From the cell containing the given text, extract its center point as [X, Y] coordinate. 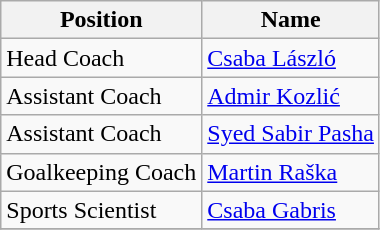
Admir Kozlić [291, 96]
Goalkeeping Coach [102, 172]
Syed Sabir Pasha [291, 134]
Csaba László [291, 58]
Sports Scientist [102, 210]
Martin Raška [291, 172]
Head Coach [102, 58]
Position [102, 20]
Csaba Gabris [291, 210]
Name [291, 20]
